Output the [x, y] coordinate of the center of the cell containing the given text.  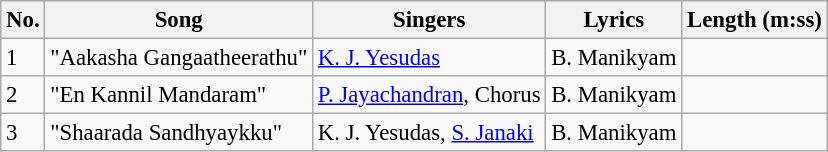
"Shaarada Sandhyaykku" [179, 133]
K. J. Yesudas [430, 58]
1 [23, 58]
2 [23, 95]
No. [23, 20]
Song [179, 20]
"En Kannil Mandaram" [179, 95]
"Aakasha Gangaatheerathu" [179, 58]
K. J. Yesudas, S. Janaki [430, 133]
P. Jayachandran, Chorus [430, 95]
Lyrics [614, 20]
Length (m:ss) [754, 20]
3 [23, 133]
Singers [430, 20]
